Output the [X, Y] coordinate of the center of the cell containing the given text.  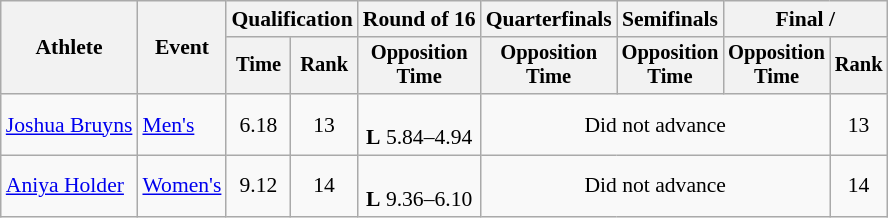
Semifinals [670, 19]
Event [182, 48]
9.12 [258, 186]
Women's [182, 186]
Qualification [292, 19]
L 5.84–4.94 [420, 124]
Final / [805, 19]
Aniya Holder [70, 186]
Joshua Bruyns [70, 124]
Time [258, 66]
L 9.36–6.10 [420, 186]
Round of 16 [420, 19]
Quarterfinals [549, 19]
Athlete [70, 48]
6.18 [258, 124]
Men's [182, 124]
